Find where the given text appears and provide that cell's center as [x, y] coordinate. 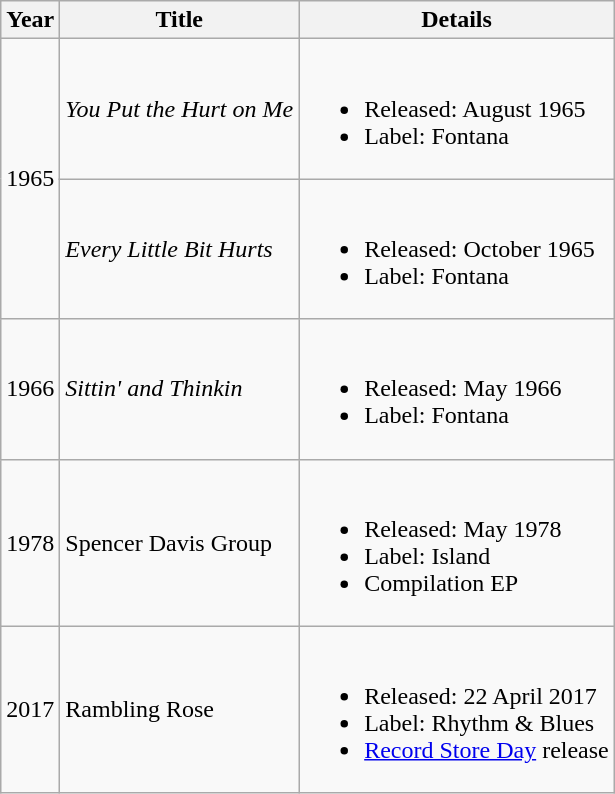
Released: August 1965Label: Fontana [457, 109]
Released: May 1966Label: Fontana [457, 389]
Year [30, 20]
1965 [30, 179]
Released: 22 April 2017Label: Rhythm & BluesRecord Store Day release [457, 710]
Released: October 1965Label: Fontana [457, 249]
Details [457, 20]
Title [180, 20]
You Put the Hurt on Me [180, 109]
Spencer Davis Group [180, 542]
2017 [30, 710]
Rambling Rose [180, 710]
1978 [30, 542]
1966 [30, 389]
Released: May 1978Label: IslandCompilation EP [457, 542]
Every Little Bit Hurts [180, 249]
Sittin' and Thinkin [180, 389]
